Extract the (X, Y) coordinate from the center of the cell holding the provided text.  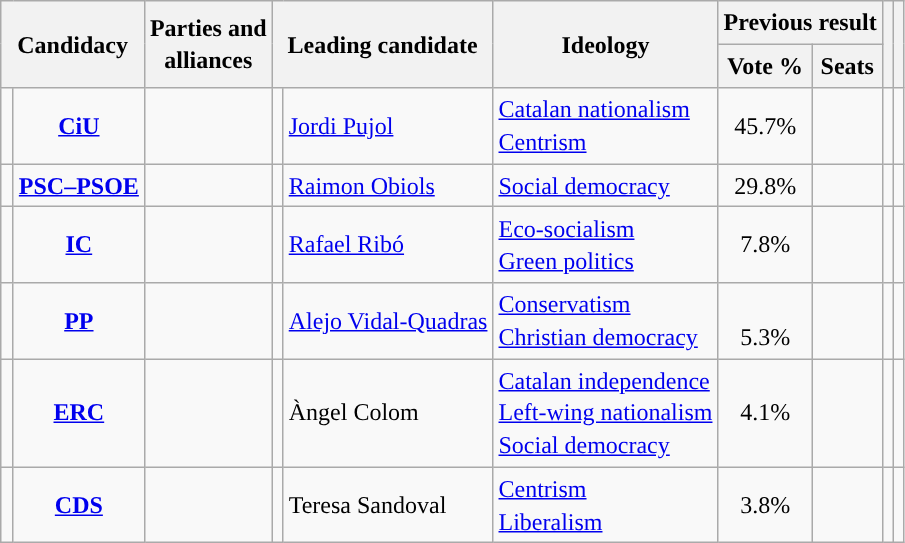
Previous result (800, 22)
Vote % (765, 66)
CDS (78, 505)
Àngel Colom (388, 413)
3.8% (765, 505)
PSC–PSOE (78, 186)
Rafael Ribó (388, 245)
Parties andalliances (208, 44)
Jordi Pujol (388, 126)
29.8% (765, 186)
Catalan independenceLeft-wing nationalismSocial democracy (606, 413)
CentrismLiberalism (606, 505)
Seats (847, 66)
CiU (78, 126)
Candidacy (73, 44)
7.8% (765, 245)
IC (78, 245)
Ideology (606, 44)
PP (78, 321)
ConservatismChristian democracy (606, 321)
Raimon Obiols (388, 186)
Social democracy (606, 186)
ERC (78, 413)
Leading candidate (382, 44)
Eco-socialismGreen politics (606, 245)
Alejo Vidal-Quadras (388, 321)
45.7% (765, 126)
Teresa Sandoval (388, 505)
4.1% (765, 413)
5.3% (765, 321)
Catalan nationalismCentrism (606, 126)
